Return the [X, Y] coordinate for the center point of the cell that contains the specified text.  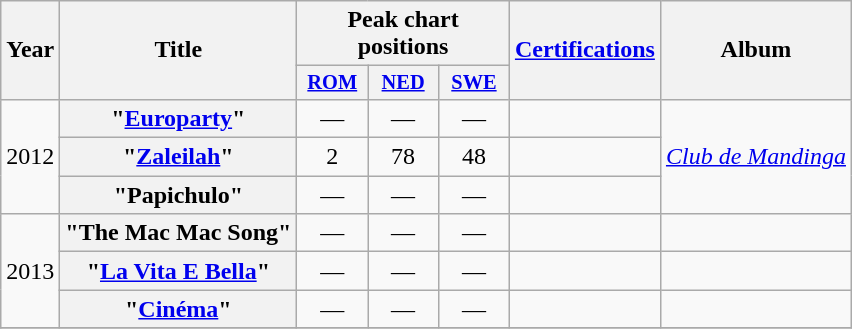
Certifications [584, 50]
Title [178, 50]
78 [404, 157]
2 [332, 157]
ROM [332, 83]
NED [404, 83]
"Europarty" [178, 118]
"Cinéma" [178, 309]
"Papichulo" [178, 195]
2013 [30, 271]
"The Mac Mac Song" [178, 233]
"La Vita E Bella" [178, 271]
SWE [474, 83]
Year [30, 50]
"Zaleilah" [178, 157]
48 [474, 157]
Album [756, 50]
Club de Mandinga [756, 156]
Peak chart positions [404, 34]
2012 [30, 156]
